Locate the cell with the specified text and output its (X, Y) center coordinate. 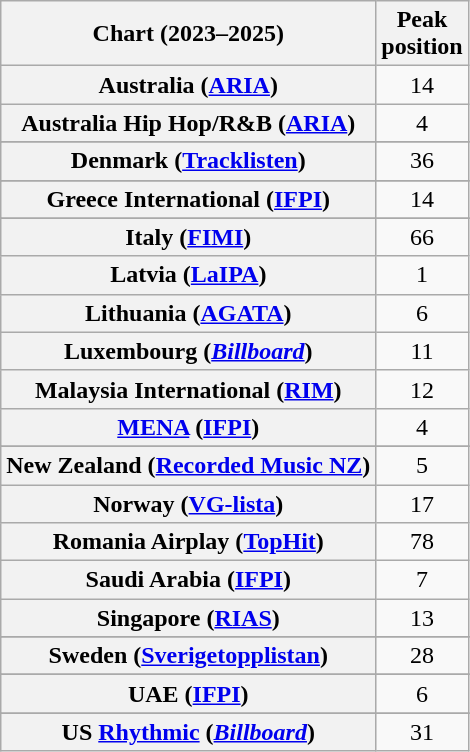
Romania Airplay (TopHit) (188, 542)
Latvia (LaIPA) (188, 275)
Australia (ARIA) (188, 85)
Malaysia International (RIM) (188, 389)
66 (422, 237)
Norway (VG-lista) (188, 503)
78 (422, 542)
Luxembourg (Billboard) (188, 351)
28 (422, 656)
Peakposition (422, 34)
Greece International (IFPI) (188, 199)
Lithuania (AGATA) (188, 313)
Australia Hip Hop/R&B (ARIA) (188, 123)
5 (422, 465)
17 (422, 503)
12 (422, 389)
11 (422, 351)
7 (422, 580)
Italy (FIMI) (188, 237)
UAE (IFPI) (188, 694)
31 (422, 732)
1 (422, 275)
Denmark (Tracklisten) (188, 161)
MENA (IFPI) (188, 427)
Sweden (Sverigetopplistan) (188, 656)
13 (422, 618)
US Rhythmic (Billboard) (188, 732)
36 (422, 161)
Chart (2023–2025) (188, 34)
Saudi Arabia (IFPI) (188, 580)
New Zealand (Recorded Music NZ) (188, 465)
Singapore (RIAS) (188, 618)
